Determine the [x, y] coordinate at the center of the cell enclosing the given text.  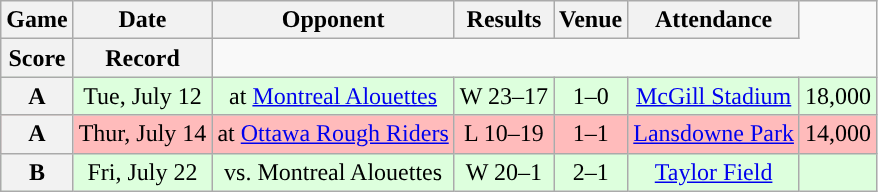
1–0 [591, 96]
at Montreal Alouettes [333, 96]
Taylor Field [714, 172]
Game [37, 20]
18,000 [838, 96]
Attendance [714, 20]
Tue, July 12 [142, 96]
14,000 [838, 134]
at Ottawa Rough Riders [333, 134]
1–1 [591, 134]
L 10–19 [504, 134]
Date [142, 20]
B [37, 172]
Opponent [333, 20]
2–1 [591, 172]
Record [142, 58]
Score [37, 58]
Lansdowne Park [714, 134]
W 23–17 [504, 96]
Thur, July 14 [142, 134]
W 20–1 [504, 172]
Venue [591, 20]
Fri, July 22 [142, 172]
vs. Montreal Alouettes [333, 172]
Results [504, 20]
McGill Stadium [714, 96]
